Capture the cell that displays the provided text and extract its (X, Y) central coordinate. 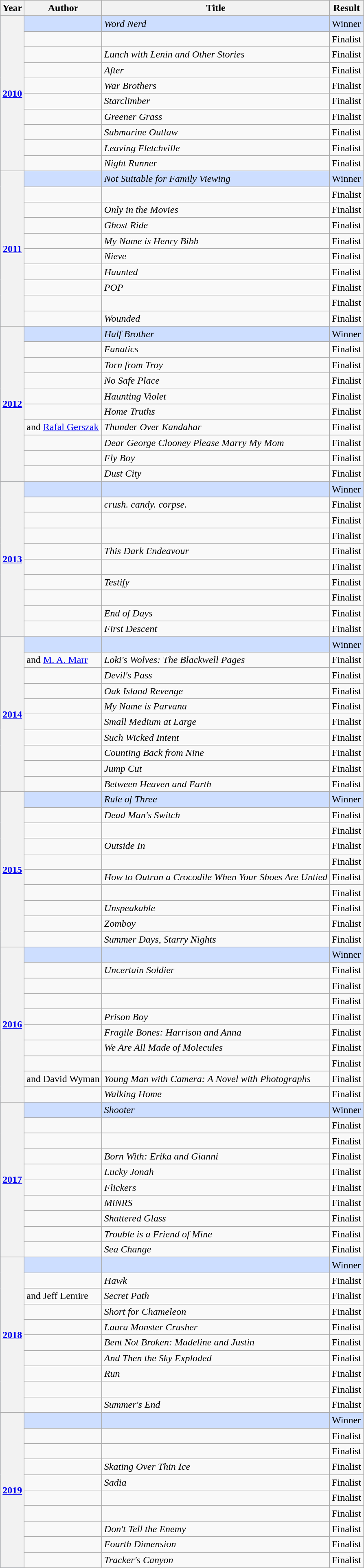
Fly Boy (216, 458)
Word Nerd (216, 24)
Flickers (216, 1188)
Dear George Clooney Please Marry My Mom (216, 442)
Fourth Dimension (216, 1544)
Title (216, 8)
POP (216, 287)
2011 (12, 249)
How to Outrun a Crocodile When Your Shoes Are Untied (216, 877)
Author (63, 8)
Prison Boy (216, 1017)
Only in the Movies (216, 210)
My Name is Parvana (216, 707)
Wounded (216, 318)
Counting Back from Nine (216, 753)
2014 (12, 714)
We Are All Made of Molecules (216, 1048)
Fragile Bones: Harrison and Anna (216, 1032)
Zomboy (216, 923)
Hawk (216, 1281)
Shattered Glass (216, 1219)
Don't Tell the Enemy (216, 1529)
Lucky Jonah (216, 1172)
Devil's Pass (216, 675)
Skating Over Thin Ice (216, 1467)
Leaving Fletchville (216, 148)
Nieve (216, 256)
My Name is Henry Bibb (216, 241)
Dead Man's Switch (216, 815)
and Jeff Lemire (63, 1296)
Jump Cut (216, 769)
2010 (12, 94)
Uncertain Soldier (216, 970)
Dust City (216, 474)
Trouble is a Friend of Mine (216, 1234)
2015 (12, 869)
No Safe Place (216, 380)
2018 (12, 1335)
and M. A. Marr (63, 660)
2016 (12, 1025)
2017 (12, 1180)
End of Days (216, 613)
Run (216, 1374)
Year (12, 8)
Half Brother (216, 334)
Short for Chameleon (216, 1312)
First Descent (216, 629)
Fanatics (216, 349)
Unspeakable (216, 908)
Haunting Violet (216, 396)
Greener Grass (216, 117)
2012 (12, 404)
and Rafal Gerszak (63, 427)
Rule of Three (216, 799)
Summer Days, Starry Nights (216, 939)
Sea Change (216, 1250)
Thunder Over Kandahar (216, 427)
Outside In (216, 846)
Sadia (216, 1482)
This Dark Endeavour (216, 551)
Secret Path (216, 1296)
Lunch with Lenin and Other Stories (216, 55)
Bent Not Broken: Madeline and Justin (216, 1343)
Laura Monster Crusher (216, 1327)
MiNRS (216, 1203)
Small Medium at Large (216, 722)
and David Wyman (63, 1079)
Submarine Outlaw (216, 132)
Loki's Wolves: The Blackwell Pages (216, 660)
2019 (12, 1490)
Torn from Troy (216, 365)
Result (347, 8)
Summer's End (216, 1405)
Testify (216, 582)
Home Truths (216, 411)
2013 (12, 559)
And Then the Sky Exploded (216, 1358)
Born With: Erika and Gianni (216, 1156)
Ghost Ride (216, 225)
After (216, 70)
Shooter (216, 1110)
Haunted (216, 272)
Tracker's Canyon (216, 1560)
Such Wicked Intent (216, 738)
Walking Home (216, 1094)
Young Man with Camera: A Novel with Photographs (216, 1079)
Night Runner (216, 163)
Not Suitable for Family Viewing (216, 179)
Between Heaven and Earth (216, 784)
crush. candy. corpse. (216, 505)
Starclimber (216, 101)
War Brothers (216, 86)
Oak Island Revenge (216, 691)
